Scan for the cell matching the given text and deliver its (x, y) coordinate at center. 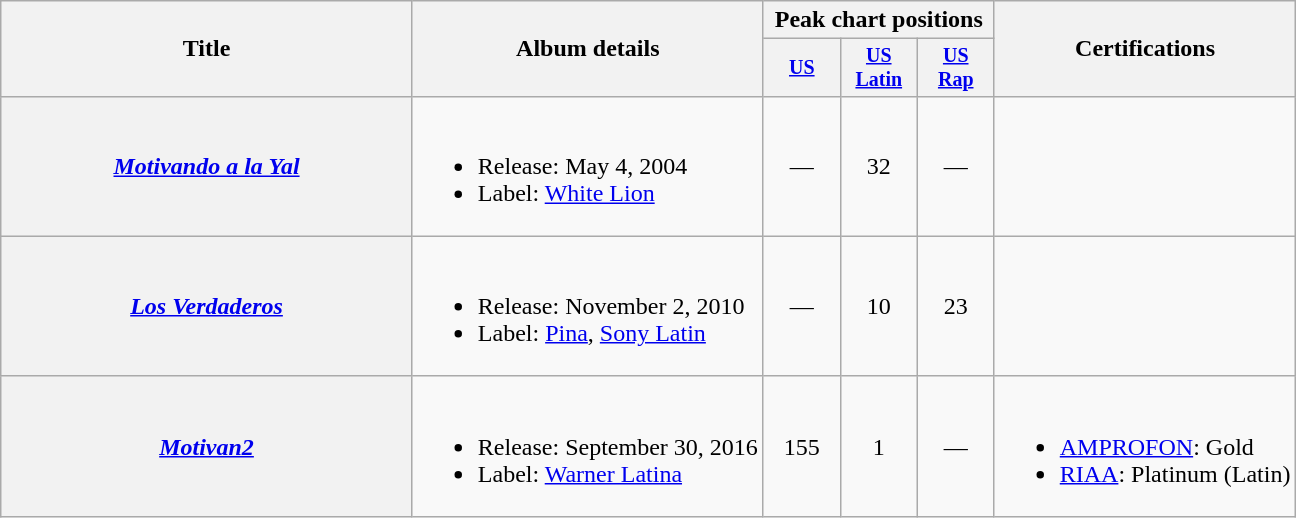
Certifications (1145, 49)
Peak chart positions (878, 20)
32 (878, 166)
Los Verdaderos (207, 306)
Release: September 30, 2016Label: Warner Latina (588, 446)
AMPROFON: GoldRIAA: Platinum (Latin) (1145, 446)
Title (207, 49)
Release: November 2, 2010Label: Pina, Sony Latin (588, 306)
US Latin (878, 68)
Album details (588, 49)
155 (802, 446)
23 (956, 306)
USRap (956, 68)
10 (878, 306)
Motivan2 (207, 446)
1 (878, 446)
Motivando a la Yal (207, 166)
Release: May 4, 2004Label: White Lion (588, 166)
US (802, 68)
